Detect which cell encompasses the target text, then output its (X, Y) center coordinate. 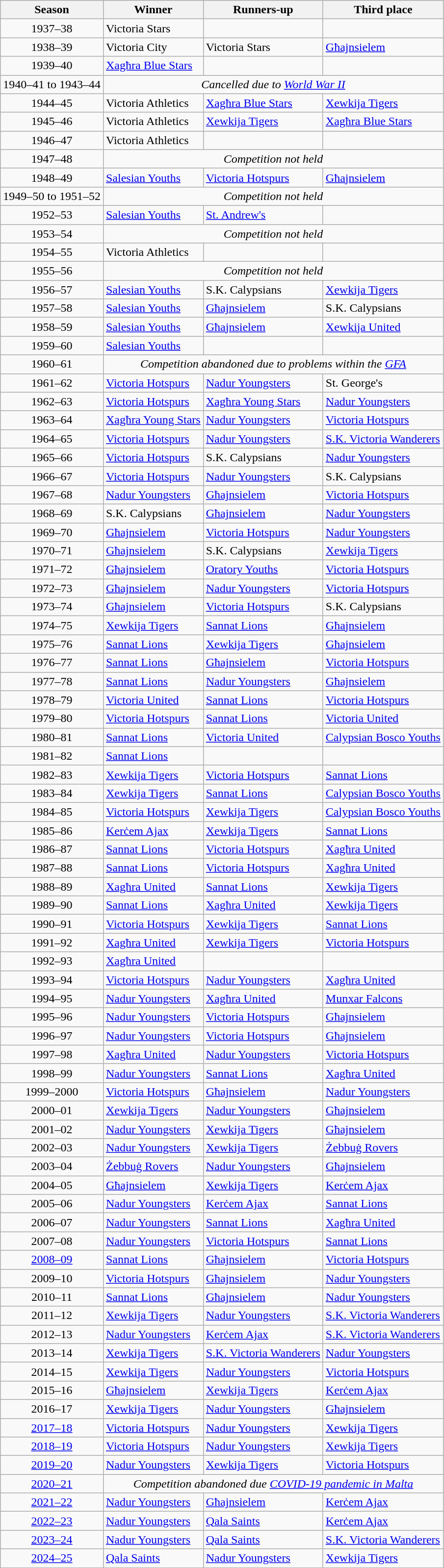
Victoria City (153, 47)
2006–07 (52, 1222)
1979–80 (52, 719)
1972–73 (52, 588)
1966–67 (52, 476)
1970–71 (52, 551)
1967–68 (52, 495)
1977–78 (52, 681)
1964–65 (52, 439)
2002–03 (52, 1148)
1954–55 (52, 252)
1952–53 (52, 215)
2013–14 (52, 1353)
1985–86 (52, 831)
1989–90 (52, 905)
Season (52, 10)
1991–92 (52, 943)
1995–96 (52, 1017)
Competition abandoned due to problems within the GFA (273, 364)
2015–16 (52, 1390)
1997–98 (52, 1054)
2001–02 (52, 1129)
1953–54 (52, 234)
2010–11 (52, 1297)
1993–94 (52, 980)
Cancelled due to World War II (273, 84)
1944–45 (52, 103)
1938–39 (52, 47)
2003–04 (52, 1167)
1984–85 (52, 812)
2017–18 (52, 1428)
1969–70 (52, 532)
2000–01 (52, 1110)
1975–76 (52, 644)
2020–21 (52, 1484)
Munxar Falcons (383, 998)
2019–20 (52, 1465)
1958–59 (52, 327)
1986–87 (52, 849)
2022–23 (52, 1521)
Runners-up (263, 10)
2004–05 (52, 1185)
1947–48 (52, 159)
1990–91 (52, 924)
1957–58 (52, 308)
Oratory Youths (263, 570)
1937–38 (52, 28)
1983–84 (52, 793)
2008–09 (52, 1260)
1996–97 (52, 1036)
1946–47 (52, 140)
1945–46 (52, 122)
1965–66 (52, 457)
1939–40 (52, 66)
1949–50 to 1951–52 (52, 196)
1994–95 (52, 998)
1956–57 (52, 290)
Xewkija United (383, 327)
1962–63 (52, 401)
2018–19 (52, 1446)
2007–08 (52, 1241)
Competition abandoned due COVID-19 pandemic in Malta (273, 1484)
1976–77 (52, 663)
2023–24 (52, 1540)
1960–61 (52, 364)
1980–81 (52, 737)
2016–17 (52, 1409)
1959–60 (52, 346)
2014–15 (52, 1371)
Winner (153, 10)
1999–2000 (52, 1092)
2021–22 (52, 1502)
1974–75 (52, 625)
1978–79 (52, 700)
2012–13 (52, 1334)
2005–06 (52, 1204)
1992–93 (52, 961)
1987–88 (52, 868)
1955–56 (52, 271)
St. George's (383, 383)
Third place (383, 10)
1940–41 to 1943–44 (52, 84)
St. Andrew's (263, 215)
1982–83 (52, 774)
1961–62 (52, 383)
1963–64 (52, 420)
1981–82 (52, 756)
2009–10 (52, 1278)
1998–99 (52, 1073)
1948–49 (52, 177)
2024–25 (52, 1558)
2011–12 (52, 1316)
1968–69 (52, 513)
1973–74 (52, 607)
1988–89 (52, 887)
1971–72 (52, 570)
